Output the (x, y) coordinate of the center of the cell containing the given text.  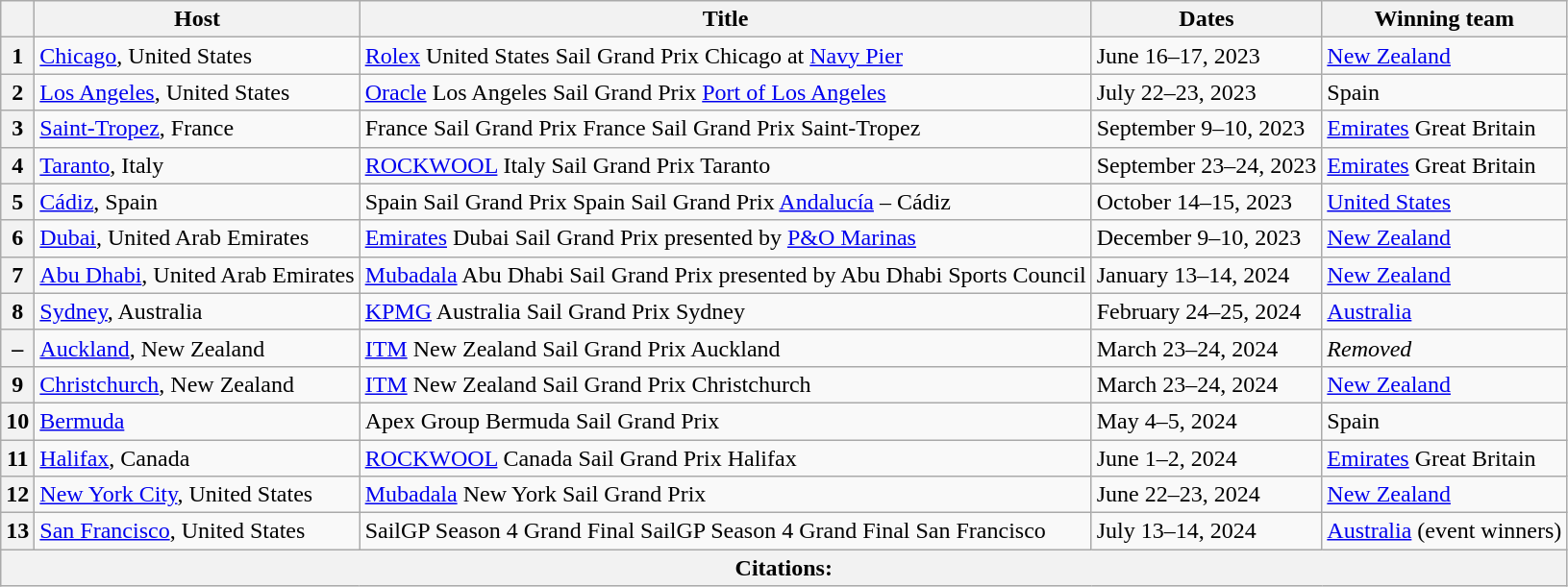
May 4–5, 2024 (1207, 421)
2 (17, 92)
Halifax, Canada (197, 458)
Apex Group Bermuda Sail Grand Prix (725, 421)
5 (17, 202)
February 24–25, 2024 (1207, 311)
Oracle Los Angeles Sail Grand Prix Port of Los Angeles (725, 92)
Winning team (1444, 19)
July 22–23, 2023 (1207, 92)
KPMG Australia Sail Grand Prix Sydney (725, 311)
Sydney, Australia (197, 311)
December 9–10, 2023 (1207, 238)
10 (17, 421)
Cádiz, Spain (197, 202)
Christchurch, New Zealand (197, 384)
Australia (1444, 311)
– (17, 348)
New York City, United States (197, 495)
11 (17, 458)
Mubadala Abu Dhabi Sail Grand Prix presented by Abu Dhabi Sports Council (725, 275)
United States (1444, 202)
ITM New Zealand Sail Grand Prix Christchurch (725, 384)
July 13–14, 2024 (1207, 531)
Citations: (784, 568)
France Sail Grand Prix France Sail Grand Prix Saint-Tropez (725, 129)
Bermuda (197, 421)
June 1–2, 2024 (1207, 458)
Emirates Dubai Sail Grand Prix presented by P&O Marinas (725, 238)
8 (17, 311)
September 9–10, 2023 (1207, 129)
Australia (event winners) (1444, 531)
Rolex United States Sail Grand Prix Chicago at Navy Pier (725, 56)
6 (17, 238)
San Francisco, United States (197, 531)
Host (197, 19)
ROCKWOOL Italy Sail Grand Prix Taranto (725, 165)
October 14–15, 2023 (1207, 202)
Mubadala New York Sail Grand Prix (725, 495)
Dates (1207, 19)
9 (17, 384)
4 (17, 165)
Title (725, 19)
Auckland, New Zealand (197, 348)
Removed (1444, 348)
7 (17, 275)
Chicago, United States (197, 56)
Taranto, Italy (197, 165)
Spain Sail Grand Prix Spain Sail Grand Prix Andalucía – Cádiz (725, 202)
Abu Dhabi, United Arab Emirates (197, 275)
Saint-Tropez, France (197, 129)
Dubai, United Arab Emirates (197, 238)
1 (17, 56)
January 13–14, 2024 (1207, 275)
SailGP Season 4 Grand Final SailGP Season 4 Grand Final San Francisco (725, 531)
June 22–23, 2024 (1207, 495)
ITM New Zealand Sail Grand Prix Auckland (725, 348)
13 (17, 531)
3 (17, 129)
September 23–24, 2023 (1207, 165)
Los Angeles, United States (197, 92)
ROCKWOOL Canada Sail Grand Prix Halifax (725, 458)
12 (17, 495)
June 16–17, 2023 (1207, 56)
